Return the (x, y) coordinate for the center point of the cell that contains the specified text.  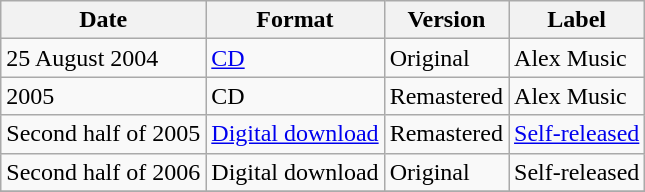
Label (577, 20)
Second half of 2005 (104, 134)
Format (295, 20)
Date (104, 20)
2005 (104, 96)
Second half of 2006 (104, 172)
Version (446, 20)
25 August 2004 (104, 58)
